Search for the cell housing the specified text and yield its (x, y) center coordinate. 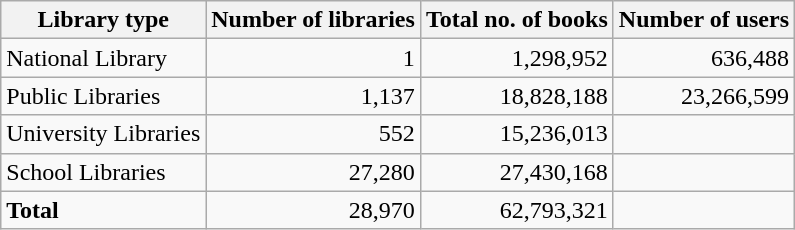
Number of users (704, 20)
28,970 (314, 210)
Total (104, 210)
62,793,321 (516, 210)
23,266,599 (704, 96)
1,137 (314, 96)
18,828,188 (516, 96)
636,488 (704, 58)
School Libraries (104, 172)
27,280 (314, 172)
552 (314, 134)
Library type (104, 20)
Total no. of books (516, 20)
15,236,013 (516, 134)
27,430,168 (516, 172)
National Library (104, 58)
1,298,952 (516, 58)
University Libraries (104, 134)
Number of libraries (314, 20)
1 (314, 58)
Public Libraries (104, 96)
